Extract the [x, y] coordinate from the center of the cell holding the provided text.  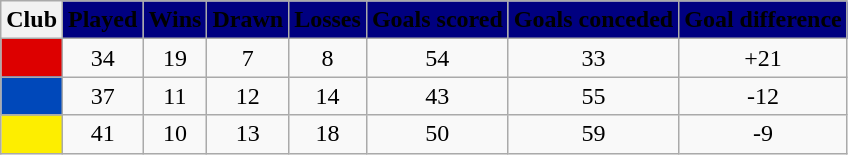
43 [437, 96]
-12 [764, 96]
-9 [764, 134]
59 [593, 134]
Goal difference [764, 20]
18 [328, 134]
41 [103, 134]
12 [248, 96]
11 [175, 96]
10 [175, 134]
37 [103, 96]
8 [328, 58]
Wins [175, 20]
+21 [764, 58]
Goals conceded [593, 20]
55 [593, 96]
19 [175, 58]
Goals scored [437, 20]
54 [437, 58]
33 [593, 58]
50 [437, 134]
13 [248, 134]
Losses [328, 20]
7 [248, 58]
14 [328, 96]
Drawn [248, 20]
34 [103, 58]
Played [103, 20]
Club [32, 20]
